Locate the cell with the specified text and output its [X, Y] center coordinate. 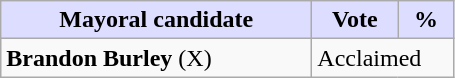
Brandon Burley (X) [156, 58]
Vote [355, 20]
Mayoral candidate [156, 20]
% [426, 20]
Acclaimed [383, 58]
